From the cell containing the given text, extract its center point as (X, Y) coordinate. 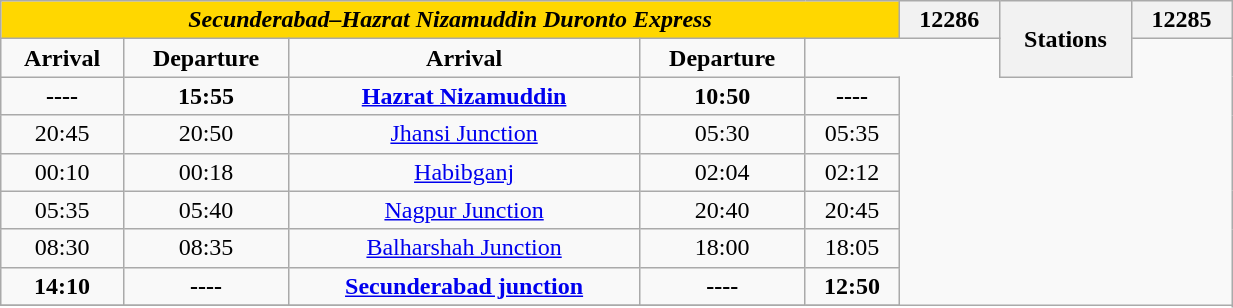
12285 (1181, 20)
08:30 (62, 248)
05:40 (206, 210)
Habibganj (464, 172)
Jhansi Junction (464, 134)
Balharshah Junction (464, 248)
12:50 (852, 286)
02:12 (852, 172)
05:30 (722, 134)
Secunderabad junction (464, 286)
18:00 (722, 248)
Hazrat Nizamuddin (464, 96)
18:05 (852, 248)
15:55 (206, 96)
00:10 (62, 172)
00:18 (206, 172)
20:40 (722, 210)
12286 (949, 20)
08:35 (206, 248)
02:04 (722, 172)
Secunderabad–Hazrat Nizamuddin Duronto Express (450, 20)
Nagpur Junction (464, 210)
Stations (1065, 39)
20:50 (206, 134)
14:10 (62, 286)
10:50 (722, 96)
